Identify which cell holds the provided text, then report its [X, Y] central coordinate. 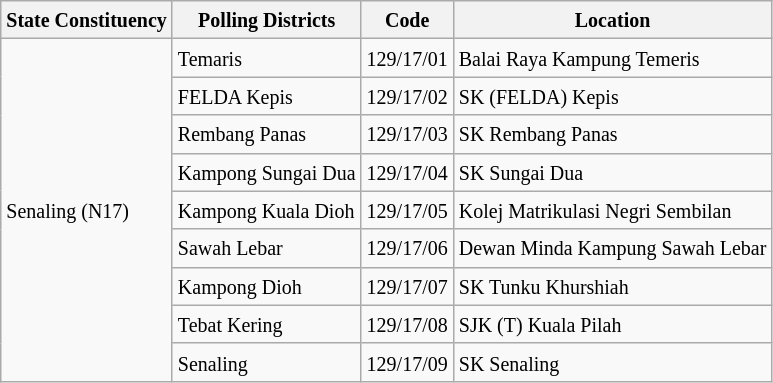
129/17/09 [407, 362]
129/17/05 [407, 210]
129/17/01 [407, 58]
129/17/06 [407, 248]
Kolej Matrikulasi Negri Sembilan [612, 210]
Senaling (N17) [87, 210]
SK Tunku Khurshiah [612, 286]
129/17/03 [407, 134]
Rembang Panas [266, 134]
Kampong Sungai Dua [266, 172]
State Constituency [87, 20]
FELDA Kepis [266, 96]
SK (FELDA) Kepis [612, 96]
Kampong Dioh [266, 286]
Balai Raya Kampung Temeris [612, 58]
129/17/02 [407, 96]
129/17/07 [407, 286]
SK Senaling [612, 362]
Dewan Minda Kampung Sawah Lebar [612, 248]
129/17/08 [407, 324]
Code [407, 20]
Kampong Kuala Dioh [266, 210]
SK Sungai Dua [612, 172]
Tebat Kering [266, 324]
Senaling [266, 362]
Temaris [266, 58]
Polling Districts [266, 20]
Sawah Lebar [266, 248]
129/17/04 [407, 172]
Location [612, 20]
SJK (T) Kuala Pilah [612, 324]
SK Rembang Panas [612, 134]
